Return the [X, Y] coordinate for the center point of the cell that contains the specified text.  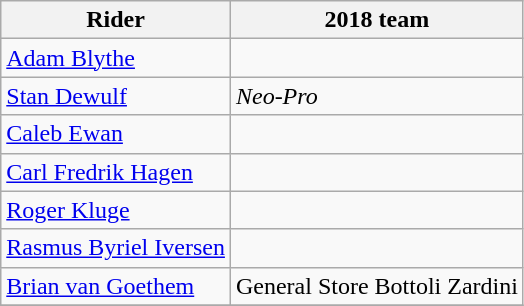
Rasmus Byriel Iversen [116, 248]
Caleb Ewan [116, 134]
2018 team [376, 20]
Carl Fredrik Hagen [116, 172]
Roger Kluge [116, 210]
Brian van Goethem [116, 286]
Rider [116, 20]
General Store Bottoli Zardini [376, 286]
Stan Dewulf [116, 96]
Neo-Pro [376, 96]
Adam Blythe [116, 58]
